Return the (x, y) coordinate for the center point of the cell that contains the specified text.  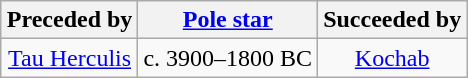
c. 3900–1800 BC (228, 58)
Pole star (228, 20)
Succeeded by (392, 20)
Tau Herculis (70, 58)
Kochab (392, 58)
Preceded by (70, 20)
